Identify which cell holds the provided text, then report its (x, y) central coordinate. 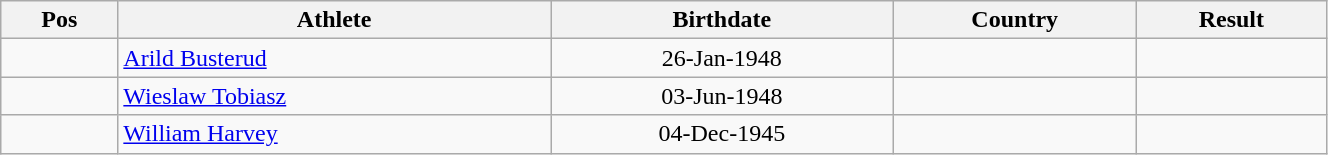
Arild Busterud (334, 58)
04-Dec-1945 (722, 134)
Result (1231, 20)
William Harvey (334, 134)
26-Jan-1948 (722, 58)
Birthdate (722, 20)
Pos (60, 20)
03-Jun-1948 (722, 96)
Wieslaw Tobiasz (334, 96)
Athlete (334, 20)
Country (1014, 20)
